Return (X, Y) of the center of cell containing provided text 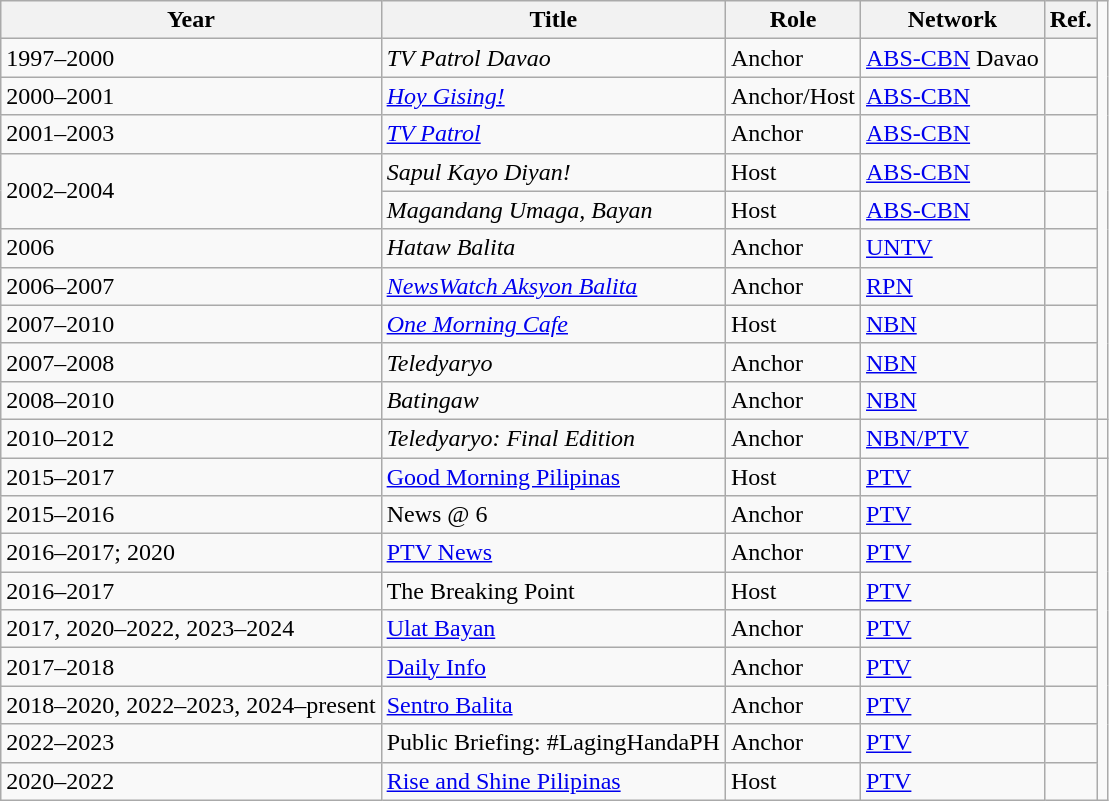
Sentro Balita (553, 705)
Batingaw (553, 400)
Ref. (1070, 20)
NewsWatch Aksyon Balita (553, 286)
2006 (191, 248)
Anchor/Host (792, 96)
2015–2016 (191, 515)
Rise and Shine Pilipinas (553, 781)
Teledyaryo: Final Edition (553, 438)
The Breaking Point (553, 591)
2006–2007 (191, 286)
News @ 6 (553, 515)
TV Patrol (553, 134)
Title (553, 20)
2022–2023 (191, 743)
Year (191, 20)
2007–2010 (191, 324)
2017, 2020–2022, 2023–2024 (191, 629)
One Morning Cafe (553, 324)
1997–2000 (191, 58)
Role (792, 20)
2016–2017; 2020 (191, 553)
2002–2004 (191, 191)
Ulat Bayan (553, 629)
Network (953, 20)
Hataw Balita (553, 248)
PTV News (553, 553)
2015–2017 (191, 477)
2020–2022 (191, 781)
ABS-CBN Davao (953, 58)
Public Briefing: #LagingHandaPH (553, 743)
2007–2008 (191, 362)
2016–2017 (191, 591)
Hoy Gising! (553, 96)
Teledyaryo (553, 362)
2008–2010 (191, 400)
2018–2020, 2022–2023, 2024–present (191, 705)
Good Morning Pilipinas (553, 477)
RPN (953, 286)
Sapul Kayo Diyan! (553, 172)
UNTV (953, 248)
TV Patrol Davao (553, 58)
Daily Info (553, 667)
2017–2018 (191, 667)
2010–2012 (191, 438)
NBN/PTV (953, 438)
Magandang Umaga, Bayan (553, 210)
2000–2001 (191, 96)
2001–2003 (191, 134)
